Find where the given text appears and provide that cell's center as (x, y) coordinate. 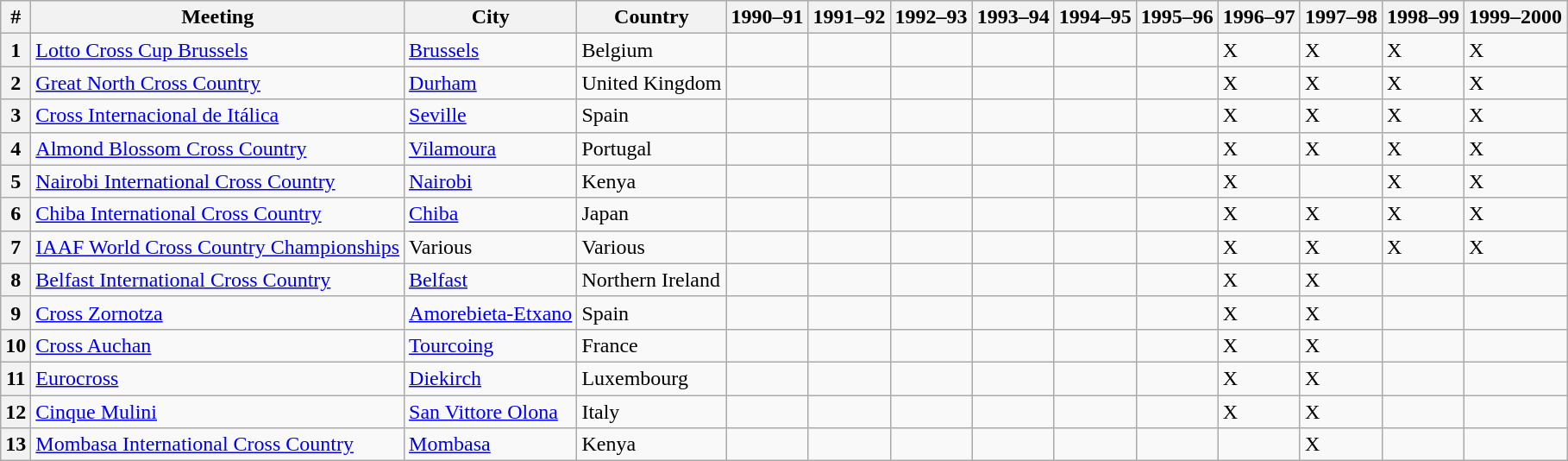
13 (16, 445)
IAAF World Cross Country Championships (217, 247)
Luxembourg (652, 378)
United Kingdom (652, 83)
1990–91 (768, 17)
8 (16, 280)
Nairobi (491, 181)
Cross Auchan (217, 345)
# (16, 17)
12 (16, 412)
1992–93 (931, 17)
Nairobi International Cross Country (217, 181)
Eurocross (217, 378)
Chiba (491, 214)
2 (16, 83)
Cinque Mulini (217, 412)
Italy (652, 412)
Portugal (652, 148)
3 (16, 116)
Lotto Cross Cup Brussels (217, 50)
6 (16, 214)
1991–92 (849, 17)
Amorebieta-Etxano (491, 313)
1996–97 (1259, 17)
1997–98 (1340, 17)
Chiba International Cross Country (217, 214)
Meeting (217, 17)
Belfast (491, 280)
San Vittore Olona (491, 412)
Mombasa International Cross Country (217, 445)
10 (16, 345)
5 (16, 181)
Brussels (491, 50)
9 (16, 313)
1995–96 (1176, 17)
Belgium (652, 50)
11 (16, 378)
Japan (652, 214)
Country (652, 17)
7 (16, 247)
1994–95 (1095, 17)
Vilamoura (491, 148)
Mombasa (491, 445)
Almond Blossom Cross Country (217, 148)
Belfast International Cross Country (217, 280)
Durham (491, 83)
Cross Zornotza (217, 313)
Seville (491, 116)
France (652, 345)
1998–99 (1423, 17)
Great North Cross Country (217, 83)
1993–94 (1013, 17)
1 (16, 50)
Diekirch (491, 378)
Cross Internacional de Itálica (217, 116)
Tourcoing (491, 345)
Northern Ireland (652, 280)
4 (16, 148)
1999–2000 (1515, 17)
City (491, 17)
